From the cell containing the given text, extract its center point as [X, Y] coordinate. 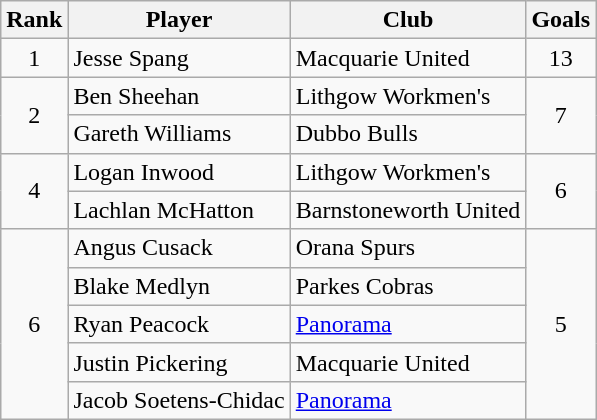
Parkes Cobras [408, 286]
Ben Sheehan [179, 96]
Blake Medlyn [179, 286]
4 [34, 191]
Jesse Spang [179, 58]
13 [561, 58]
Jacob Soetens-Chidac [179, 400]
Player [179, 20]
Goals [561, 20]
5 [561, 324]
Dubbo Bulls [408, 134]
1 [34, 58]
Club [408, 20]
Justin Pickering [179, 362]
Gareth Williams [179, 134]
7 [561, 115]
Ryan Peacock [179, 324]
Orana Spurs [408, 248]
Logan Inwood [179, 172]
Barnstoneworth United [408, 210]
Rank [34, 20]
Angus Cusack [179, 248]
2 [34, 115]
Lachlan McHatton [179, 210]
